Return (X, Y) of the center of cell containing provided text 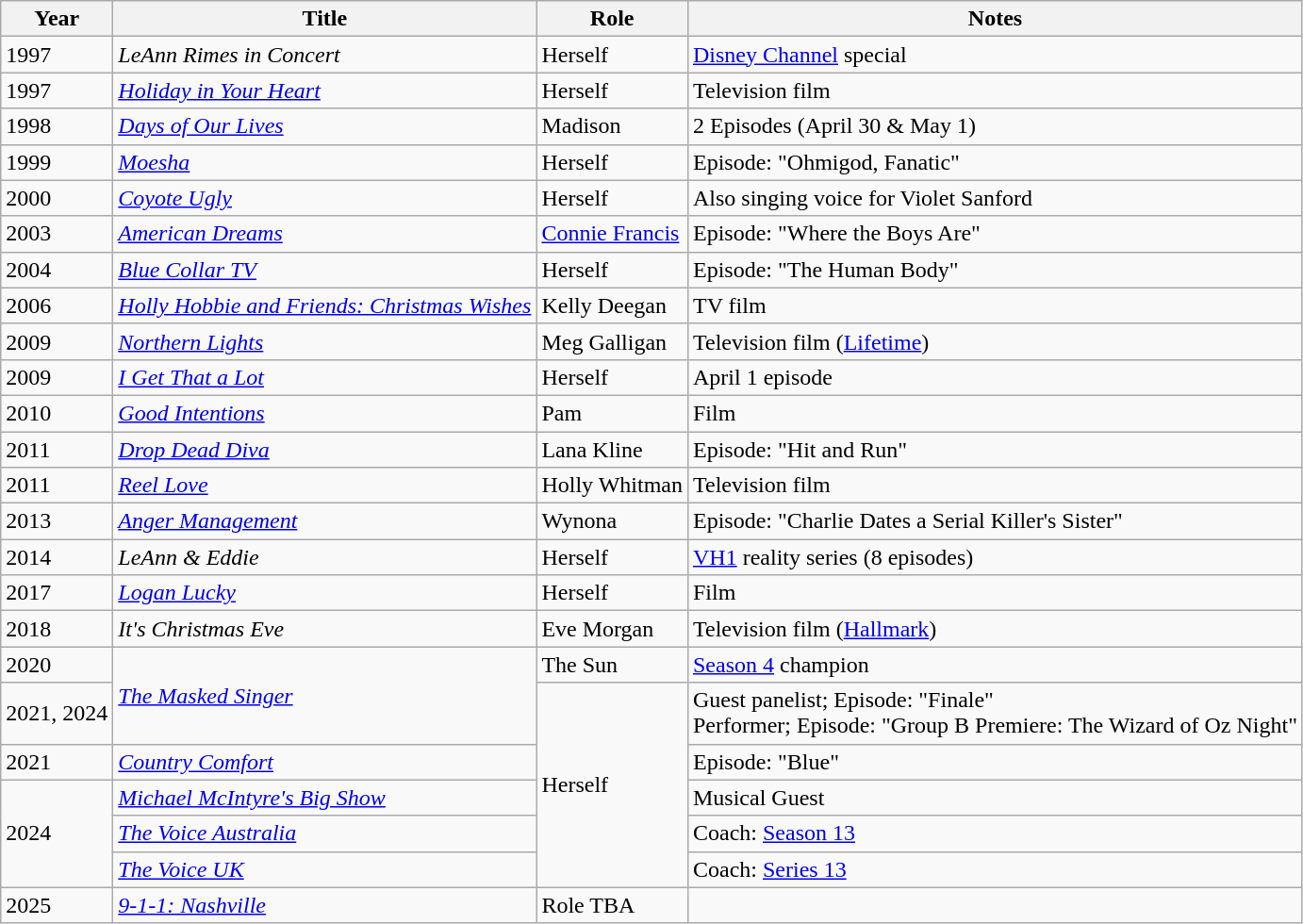
Logan Lucky (324, 593)
I Get That a Lot (324, 377)
2000 (57, 198)
2010 (57, 413)
Meg Galligan (613, 341)
TV film (995, 305)
Blue Collar TV (324, 270)
Eve Morgan (613, 629)
Television film (Lifetime) (995, 341)
Anger Management (324, 521)
2006 (57, 305)
Episode: "Ohmigod, Fanatic" (995, 162)
The Voice UK (324, 869)
2018 (57, 629)
Television film (Hallmark) (995, 629)
Role TBA (613, 905)
Holiday in Your Heart (324, 91)
2004 (57, 270)
2024 (57, 833)
April 1 episode (995, 377)
VH1 reality series (8 episodes) (995, 557)
2020 (57, 665)
Coach: Season 13 (995, 833)
Drop Dead Diva (324, 450)
Michael McIntyre's Big Show (324, 798)
Wynona (613, 521)
The Sun (613, 665)
2013 (57, 521)
Kelly Deegan (613, 305)
Title (324, 19)
Guest panelist; Episode: "Finale"Performer; Episode: "Group B Premiere: The Wizard of Oz Night" (995, 713)
Holly Whitman (613, 486)
It's Christmas Eve (324, 629)
Country Comfort (324, 762)
1998 (57, 126)
Episode: "Charlie Dates a Serial Killer's Sister" (995, 521)
Episode: "Where the Boys Are" (995, 234)
Holly Hobbie and Friends: Christmas Wishes (324, 305)
2003 (57, 234)
9-1-1: Nashville (324, 905)
Days of Our Lives (324, 126)
Season 4 champion (995, 665)
2 Episodes (April 30 & May 1) (995, 126)
2017 (57, 593)
The Masked Singer (324, 696)
Good Intentions (324, 413)
LeAnn & Eddie (324, 557)
Madison (613, 126)
Pam (613, 413)
Connie Francis (613, 234)
Coyote Ugly (324, 198)
Episode: "Hit and Run" (995, 450)
Disney Channel special (995, 55)
2021 (57, 762)
Role (613, 19)
Year (57, 19)
Coach: Series 13 (995, 869)
American Dreams (324, 234)
Northern Lights (324, 341)
LeAnn Rimes in Concert (324, 55)
The Voice Australia (324, 833)
Episode: "Blue" (995, 762)
2014 (57, 557)
2025 (57, 905)
Episode: "The Human Body" (995, 270)
1999 (57, 162)
Notes (995, 19)
Moesha (324, 162)
Reel Love (324, 486)
Lana Kline (613, 450)
Also singing voice for Violet Sanford (995, 198)
2021, 2024 (57, 713)
Musical Guest (995, 798)
